Provide the (X, Y) coordinate of the cell's center where the given text is located.  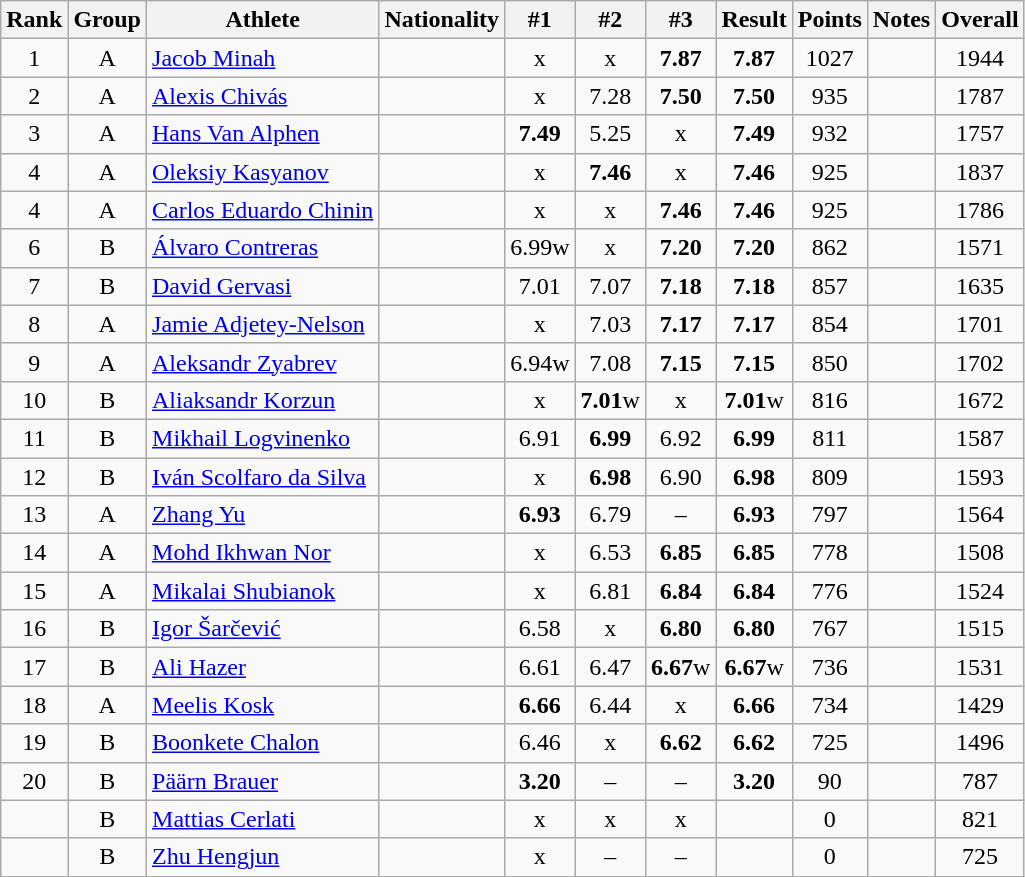
Aleksandr Zyabrev (263, 362)
10 (34, 400)
Meelis Kosk (263, 705)
1672 (980, 400)
857 (830, 286)
767 (830, 629)
778 (830, 553)
1571 (980, 248)
Aliaksandr Korzun (263, 400)
Overall (980, 20)
Group (108, 20)
Alexis Chivás (263, 96)
6.61 (540, 667)
Zhang Yu (263, 515)
1944 (980, 58)
6.58 (540, 629)
#2 (610, 20)
17 (34, 667)
Carlos Eduardo Chinin (263, 210)
821 (980, 819)
9 (34, 362)
1 (34, 58)
Boonkete Chalon (263, 743)
Iván Scolfaro da Silva (263, 477)
1837 (980, 172)
6.91 (540, 438)
Mikhail Logvinenko (263, 438)
Nationality (442, 20)
Mikalai Shubianok (263, 591)
1564 (980, 515)
1702 (980, 362)
809 (830, 477)
1508 (980, 553)
6.92 (680, 438)
Hans Van Alphen (263, 134)
6.53 (610, 553)
850 (830, 362)
David Gervasi (263, 286)
1515 (980, 629)
7.28 (610, 96)
Päärn Brauer (263, 781)
Igor Šarčević (263, 629)
1587 (980, 438)
20 (34, 781)
6.81 (610, 591)
16 (34, 629)
13 (34, 515)
932 (830, 134)
90 (830, 781)
Ali Hazer (263, 667)
787 (980, 781)
1531 (980, 667)
#3 (680, 20)
Álvaro Contreras (263, 248)
1635 (980, 286)
1787 (980, 96)
Zhu Hengjun (263, 857)
8 (34, 324)
5.25 (610, 134)
7 (34, 286)
Mattias Cerlati (263, 819)
6.99w (540, 248)
6 (34, 248)
15 (34, 591)
935 (830, 96)
6.47 (610, 667)
12 (34, 477)
7.07 (610, 286)
6.79 (610, 515)
11 (34, 438)
Mohd Ikhwan Nor (263, 553)
1701 (980, 324)
3 (34, 134)
854 (830, 324)
736 (830, 667)
776 (830, 591)
Athlete (263, 20)
811 (830, 438)
1757 (980, 134)
862 (830, 248)
Result (754, 20)
Rank (34, 20)
1429 (980, 705)
18 (34, 705)
7.01 (540, 286)
1593 (980, 477)
#1 (540, 20)
Points (830, 20)
6.90 (680, 477)
19 (34, 743)
14 (34, 553)
816 (830, 400)
6.94w (540, 362)
6.46 (540, 743)
1027 (830, 58)
2 (34, 96)
Oleksiy Kasyanov (263, 172)
734 (830, 705)
1786 (980, 210)
797 (830, 515)
7.08 (610, 362)
7.03 (610, 324)
Jamie Adjetey-Nelson (263, 324)
Notes (901, 20)
Jacob Minah (263, 58)
1496 (980, 743)
6.44 (610, 705)
1524 (980, 591)
